Search for the cell housing the specified text and yield its (x, y) center coordinate. 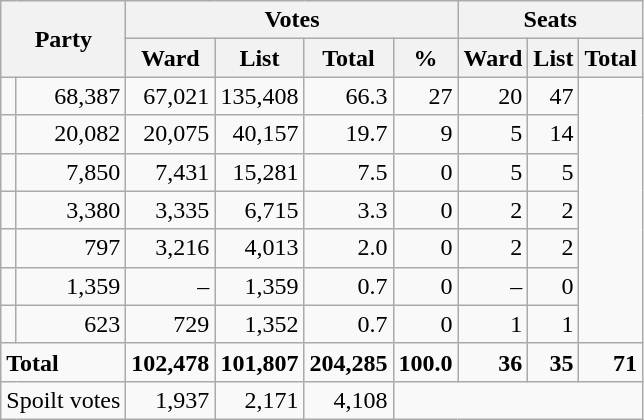
100.0 (426, 362)
4,013 (260, 248)
3.3 (348, 210)
2.0 (348, 248)
102,478 (170, 362)
Party (64, 39)
Spoilt votes (64, 400)
35 (554, 362)
3,216 (170, 248)
19.7 (348, 134)
7,431 (170, 172)
623 (70, 324)
1,937 (170, 400)
101,807 (260, 362)
797 (70, 248)
Seats (550, 20)
20,082 (70, 134)
36 (493, 362)
71 (611, 362)
40,157 (260, 134)
47 (554, 96)
68,387 (70, 96)
20,075 (170, 134)
3,335 (170, 210)
7.5 (348, 172)
66.3 (348, 96)
729 (170, 324)
2,171 (260, 400)
27 (426, 96)
15,281 (260, 172)
7,850 (70, 172)
3,380 (70, 210)
9 (426, 134)
4,108 (348, 400)
204,285 (348, 362)
67,021 (170, 96)
% (426, 58)
20 (493, 96)
14 (554, 134)
Votes (292, 20)
6,715 (260, 210)
135,408 (260, 96)
1,352 (260, 324)
